Locate the cell with the specified text and output its [X, Y] center coordinate. 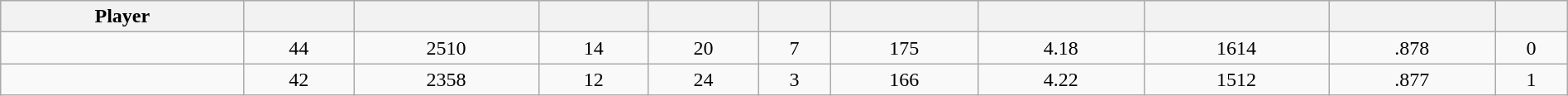
.878 [1413, 48]
12 [594, 79]
175 [904, 48]
1512 [1236, 79]
1 [1532, 79]
4.22 [1060, 79]
1614 [1236, 48]
3 [794, 79]
0 [1532, 48]
4.18 [1060, 48]
24 [703, 79]
7 [794, 48]
14 [594, 48]
Player [122, 17]
42 [299, 79]
44 [299, 48]
.877 [1413, 79]
20 [703, 48]
166 [904, 79]
2358 [447, 79]
2510 [447, 48]
